Locate the cell with the specified text and output its (x, y) center coordinate. 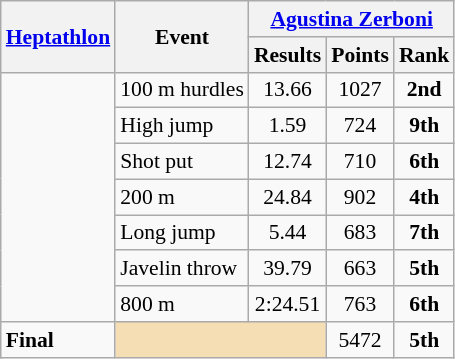
9th (424, 126)
5.44 (288, 233)
Points (360, 55)
24.84 (288, 197)
683 (360, 233)
100 m hurdles (182, 90)
Agustina Zerboni (352, 19)
902 (360, 197)
Rank (424, 55)
800 m (182, 304)
Heptathlon (58, 36)
763 (360, 304)
Shot put (182, 162)
1.59 (288, 126)
Long jump (182, 233)
Event (182, 36)
5472 (360, 340)
2nd (424, 90)
2:24.51 (288, 304)
High jump (182, 126)
663 (360, 269)
1027 (360, 90)
Javelin throw (182, 269)
7th (424, 233)
39.79 (288, 269)
724 (360, 126)
4th (424, 197)
Final (58, 340)
Results (288, 55)
13.66 (288, 90)
12.74 (288, 162)
200 m (182, 197)
710 (360, 162)
